Identify which cell holds the provided text, then report its [x, y] central coordinate. 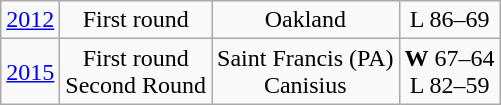
Saint Francis (PA)Canisius [306, 72]
2012 [30, 20]
2015 [30, 72]
W 67–64L 82–59 [450, 72]
L 86–69 [450, 20]
First roundSecond Round [136, 72]
First round [136, 20]
Oakland [306, 20]
